Return the (x, y) coordinate for the center point of the cell that contains the specified text.  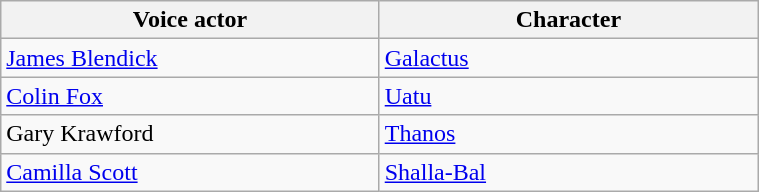
Camilla Scott (190, 172)
Shalla-Bal (568, 172)
James Blendick (190, 58)
Voice actor (190, 20)
Thanos (568, 134)
Character (568, 20)
Galactus (568, 58)
Uatu (568, 96)
Gary Krawford (190, 134)
Colin Fox (190, 96)
